Identify which cell holds the provided text, then report its (X, Y) central coordinate. 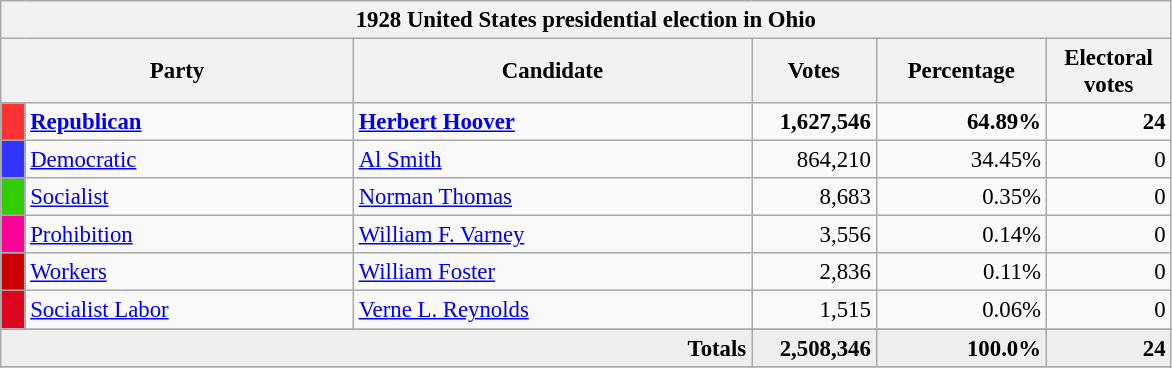
0.06% (961, 310)
Workers (189, 273)
Al Smith (552, 160)
1,515 (814, 310)
0.11% (961, 273)
8,683 (814, 197)
Percentage (961, 72)
864,210 (814, 160)
Party (178, 72)
Verne L. Reynolds (552, 310)
Norman Thomas (552, 197)
64.89% (961, 122)
2,836 (814, 273)
1928 United States presidential election in Ohio (586, 20)
3,556 (814, 235)
Socialist (189, 197)
2,508,346 (814, 348)
0.35% (961, 197)
Socialist Labor (189, 310)
Democratic (189, 160)
William Foster (552, 273)
100.0% (961, 348)
0.14% (961, 235)
Totals (376, 348)
Candidate (552, 72)
Republican (189, 122)
Votes (814, 72)
Prohibition (189, 235)
1,627,546 (814, 122)
34.45% (961, 160)
Electoral votes (1108, 72)
William F. Varney (552, 235)
Herbert Hoover (552, 122)
